Return the [X, Y] coordinate for the center point of the cell that contains the specified text.  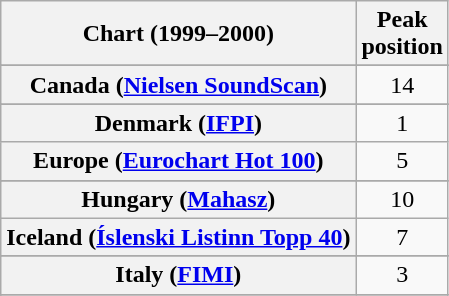
Canada (Nielsen SoundScan) [178, 85]
3 [402, 275]
Hungary (Mahasz) [178, 199]
Chart (1999–2000) [178, 34]
5 [402, 161]
7 [402, 237]
Italy (FIMI) [178, 275]
Iceland (Íslenski Listinn Topp 40) [178, 237]
Denmark (IFPI) [178, 123]
Europe (Eurochart Hot 100) [178, 161]
14 [402, 85]
Peakposition [402, 34]
10 [402, 199]
1 [402, 123]
